Provide the (x, y) coordinate of the cell's center where the given text is located.  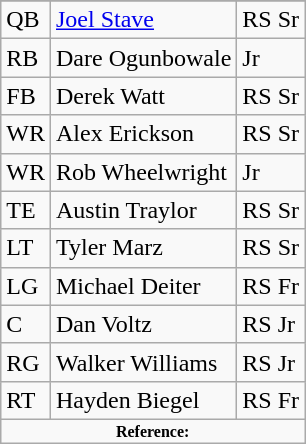
Rob Wheelwright (143, 172)
Dare Ogunbowale (143, 58)
C (26, 324)
LG (26, 286)
RB (26, 58)
Reference: (153, 431)
Alex Erickson (143, 134)
Hayden Biegel (143, 400)
Tyler Marz (143, 248)
LT (26, 248)
Dan Voltz (143, 324)
QB (26, 20)
Michael Deiter (143, 286)
RG (26, 362)
FB (26, 96)
TE (26, 210)
RT (26, 400)
Austin Traylor (143, 210)
Derek Watt (143, 96)
Walker Williams (143, 362)
Joel Stave (143, 20)
